Capture the cell that displays the provided text and extract its (X, Y) central coordinate. 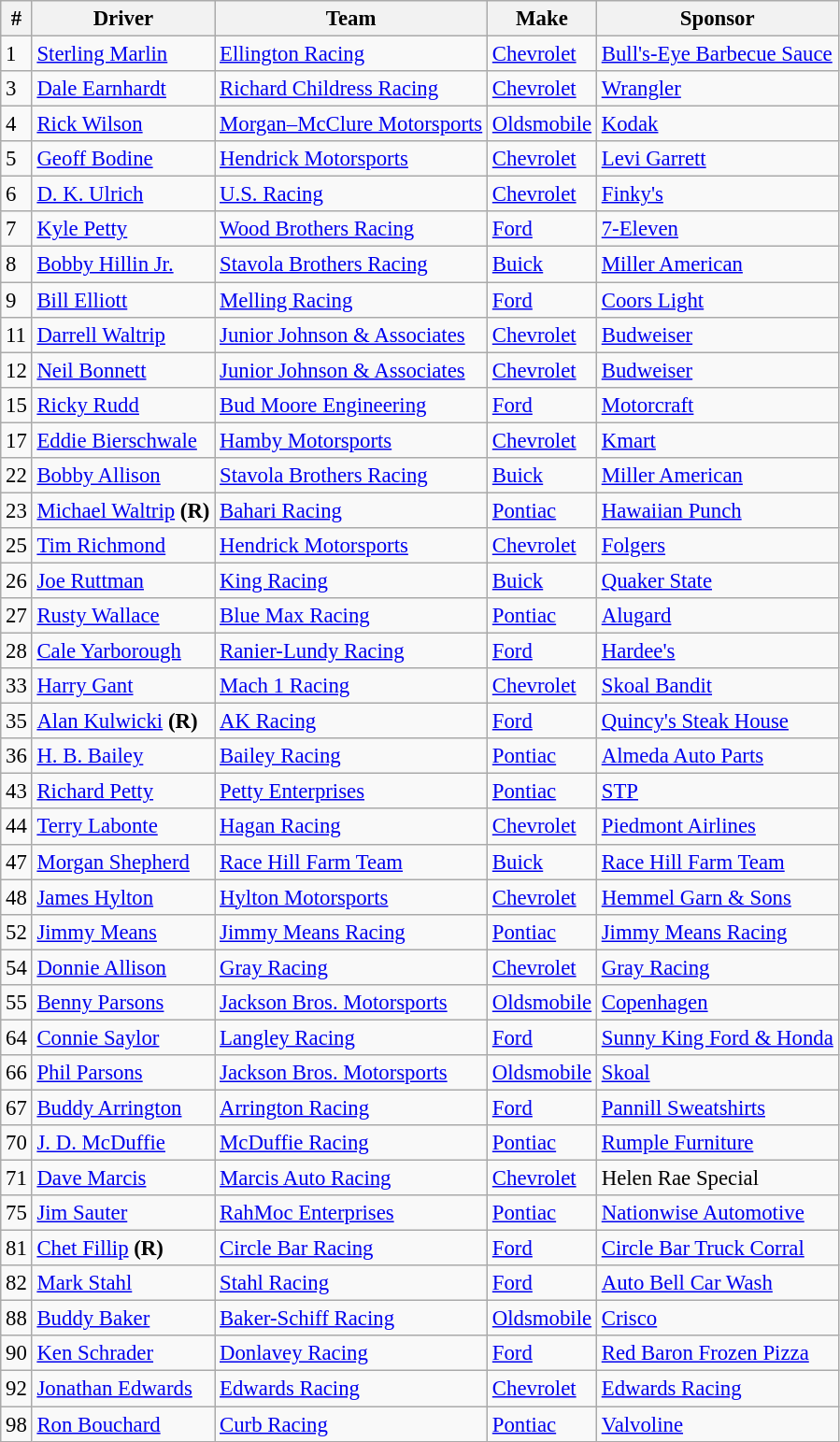
Hagan Racing (351, 827)
54 (17, 967)
Copenhagen (718, 1003)
Folgers (718, 546)
Curb Racing (351, 1424)
Ellington Racing (351, 54)
Skoal (718, 1073)
Blue Max Racing (351, 616)
Bailey Racing (351, 756)
67 (17, 1107)
Phil Parsons (123, 1073)
Sunny King Ford & Honda (718, 1037)
Jonathan Edwards (123, 1389)
Dave Marcis (123, 1178)
25 (17, 546)
Quaker State (718, 580)
64 (17, 1037)
Kyle Petty (123, 229)
Valvoline (718, 1424)
Dale Earnhardt (123, 89)
47 (17, 862)
71 (17, 1178)
Stahl Racing (351, 1283)
36 (17, 756)
Coors Light (718, 300)
28 (17, 651)
Connie Saylor (123, 1037)
Kodak (718, 124)
66 (17, 1073)
Bud Moore Engineering (351, 405)
48 (17, 897)
6 (17, 194)
AK Racing (351, 721)
43 (17, 792)
22 (17, 476)
Make (542, 19)
Donnie Allison (123, 967)
7 (17, 229)
Hardee's (718, 651)
3 (17, 89)
81 (17, 1249)
Michael Waltrip (R) (123, 510)
Tim Richmond (123, 546)
Alugard (718, 616)
27 (17, 616)
55 (17, 1003)
Rumple Furniture (718, 1143)
Bobby Allison (123, 476)
23 (17, 510)
Marcis Auto Racing (351, 1178)
D. K. Ulrich (123, 194)
Sterling Marlin (123, 54)
Harry Gant (123, 686)
# (17, 19)
Circle Bar Truck Corral (718, 1249)
King Racing (351, 580)
Melling Racing (351, 300)
James Hylton (123, 897)
Wrangler (718, 89)
Ricky Rudd (123, 405)
Kmart (718, 440)
5 (17, 159)
Pannill Sweatshirts (718, 1107)
Auto Bell Car Wash (718, 1283)
Neil Bonnett (123, 370)
70 (17, 1143)
Terry Labonte (123, 827)
Sponsor (718, 19)
35 (17, 721)
92 (17, 1389)
Wood Brothers Racing (351, 229)
Donlavey Racing (351, 1354)
8 (17, 264)
4 (17, 124)
33 (17, 686)
Bobby Hillin Jr. (123, 264)
Benny Parsons (123, 1003)
9 (17, 300)
Skoal Bandit (718, 686)
Jim Sauter (123, 1213)
Bill Elliott (123, 300)
52 (17, 932)
Rusty Wallace (123, 616)
Jimmy Means (123, 932)
Ron Bouchard (123, 1424)
Hylton Motorsports (351, 897)
98 (17, 1424)
Richard Childress Racing (351, 89)
Driver (123, 19)
McDuffie Racing (351, 1143)
Mark Stahl (123, 1283)
Geoff Bodine (123, 159)
Morgan Shepherd (123, 862)
Piedmont Airlines (718, 827)
88 (17, 1319)
Morgan–McClure Motorsports (351, 124)
Langley Racing (351, 1037)
Arrington Racing (351, 1107)
Nationwise Automotive (718, 1213)
Crisco (718, 1319)
Eddie Bierschwale (123, 440)
75 (17, 1213)
Motorcraft (718, 405)
STP (718, 792)
Finky's (718, 194)
12 (17, 370)
Joe Ruttman (123, 580)
90 (17, 1354)
Almeda Auto Parts (718, 756)
11 (17, 335)
Mach 1 Racing (351, 686)
RahMoc Enterprises (351, 1213)
Petty Enterprises (351, 792)
Buddy Arrington (123, 1107)
Cale Yarborough (123, 651)
Richard Petty (123, 792)
Hawaiian Punch (718, 510)
Red Baron Frozen Pizza (718, 1354)
Hamby Motorsports (351, 440)
Alan Kulwicki (R) (123, 721)
44 (17, 827)
U.S. Racing (351, 194)
Bull's-Eye Barbecue Sauce (718, 54)
Baker-Schiff Racing (351, 1319)
15 (17, 405)
Bahari Racing (351, 510)
1 (17, 54)
Helen Rae Special (718, 1178)
J. D. McDuffie (123, 1143)
Buddy Baker (123, 1319)
7-Eleven (718, 229)
H. B. Bailey (123, 756)
82 (17, 1283)
26 (17, 580)
Ken Schrader (123, 1354)
17 (17, 440)
Quincy's Steak House (718, 721)
Darrell Waltrip (123, 335)
Chet Fillip (R) (123, 1249)
Hemmel Garn & Sons (718, 897)
Rick Wilson (123, 124)
Team (351, 19)
Ranier-Lundy Racing (351, 651)
Circle Bar Racing (351, 1249)
Levi Garrett (718, 159)
